For the text-containing cell, return its midpoint in [X, Y] coordinate format. 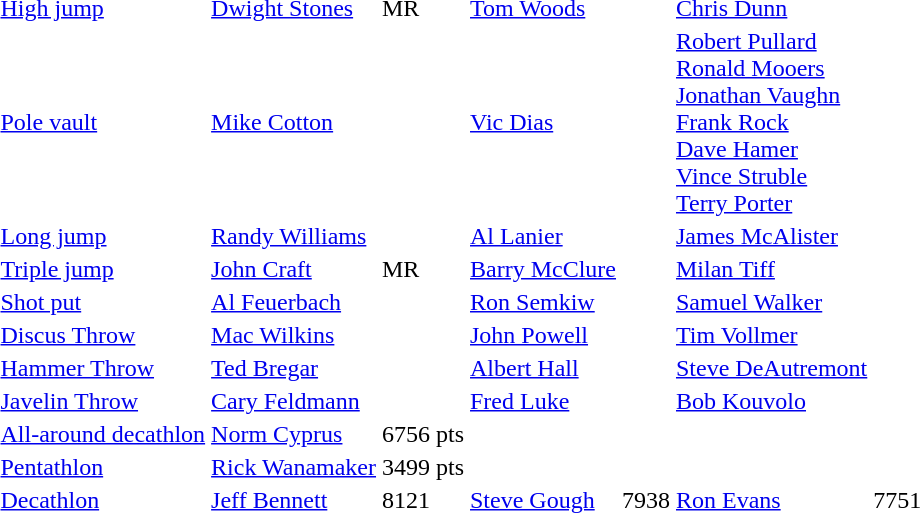
Samuel Walker [771, 302]
6756 pts [424, 434]
Al Lanier [544, 236]
Rick Wanamaker [294, 467]
Mac Wilkins [294, 335]
Vic Dias [544, 122]
Robert PullardRonald MooersJonathan VaughnFrank RockDave HamerVince StrubleTerry Porter [771, 122]
Fred Luke [544, 401]
Bob Kouvolo [771, 401]
John Powell [544, 335]
Milan Tiff [771, 269]
Mike Cotton [294, 122]
Ted Bregar [294, 368]
Tim Vollmer [771, 335]
3499 pts [424, 467]
James McAlister [771, 236]
Ron Semkiw [544, 302]
Randy Williams [294, 236]
Cary Feldmann [294, 401]
Al Feuerbach [294, 302]
Albert Hall [544, 368]
Barry McClure [544, 269]
Norm Cyprus [294, 434]
Steve DeAutremont [771, 368]
John Craft [294, 269]
MR [424, 269]
